Return (X, Y) of the center of cell containing provided text 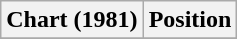
Chart (1981) (72, 20)
Position (190, 20)
